Scan for the cell matching the given text and deliver its [X, Y] coordinate at center. 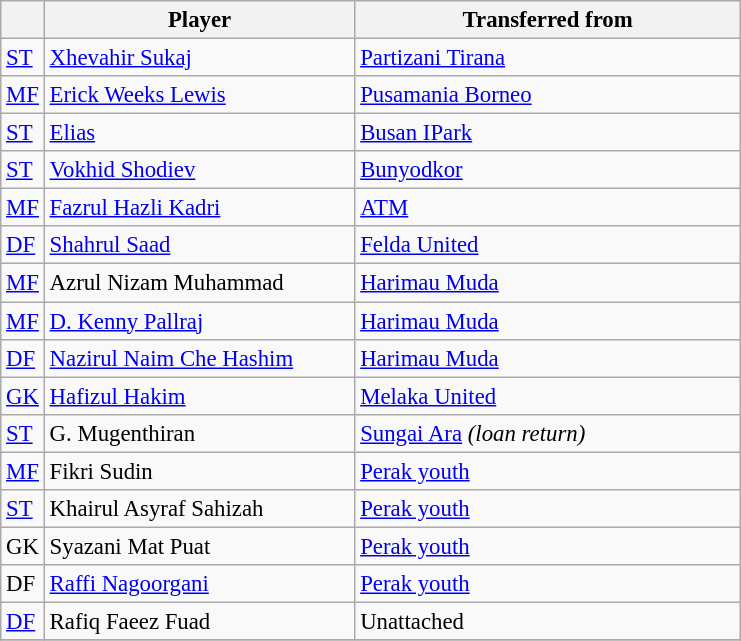
G. Mugenthiran [200, 433]
Vokhid Shodiev [200, 170]
Transferred from [548, 20]
Bunyodkor [548, 170]
Syazani Mat Puat [200, 546]
Player [200, 20]
Elias [200, 133]
Shahrul Saad [200, 245]
Fikri Sudin [200, 471]
Partizani Tirana [548, 58]
Fazrul Hazli Kadri [200, 208]
Khairul Asyraf Sahizah [200, 509]
ATM [548, 208]
Erick Weeks Lewis [200, 95]
Rafiq Faeez Fuad [200, 621]
Felda United [548, 245]
Sungai Ara (loan return) [548, 433]
Raffi Nagoorgani [200, 584]
Azrul Nizam Muhammad [200, 283]
Unattached [548, 621]
Nazirul Naim Che Hashim [200, 358]
Hafizul Hakim [200, 396]
Pusamania Borneo [548, 95]
D. Kenny Pallraj [200, 321]
Xhevahir Sukaj [200, 58]
Busan IPark [548, 133]
Melaka United [548, 396]
